Pinpoint the cell where the given text exists, returning its (x, y) midpoint coordinate. 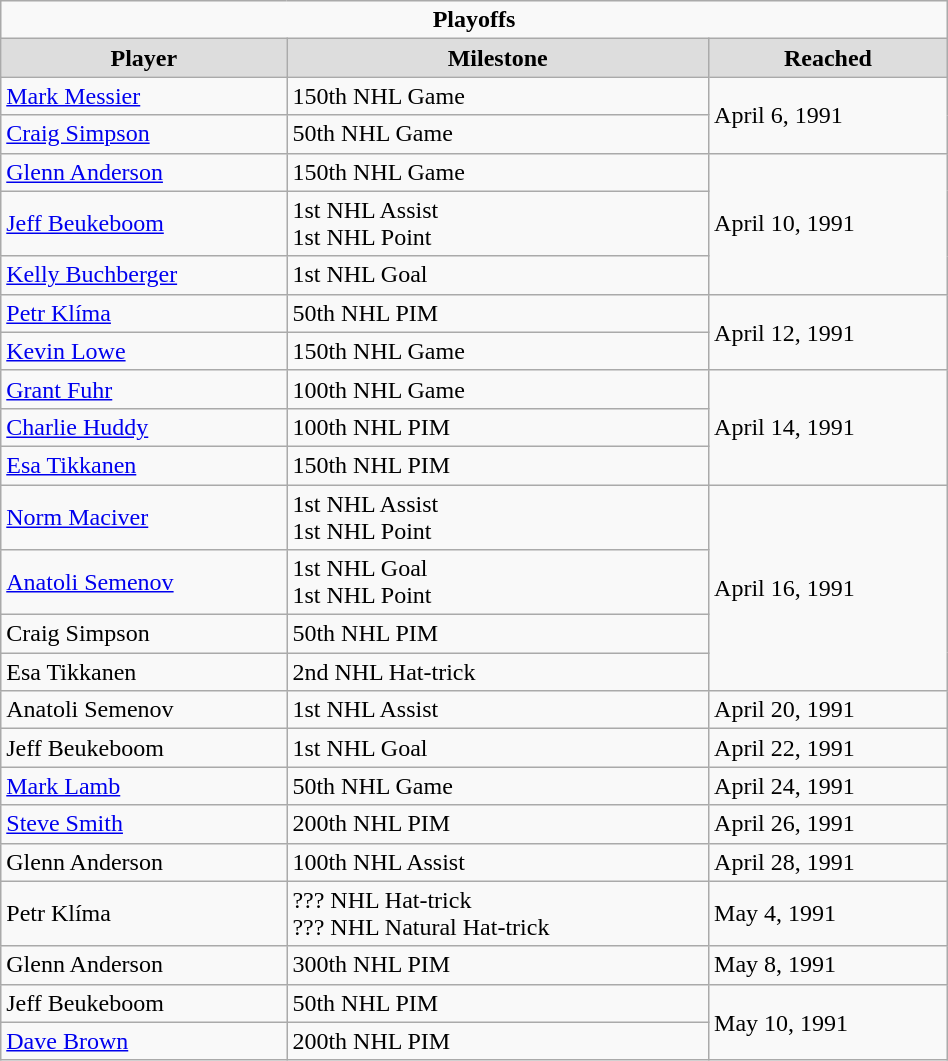
Norm Maciver (144, 516)
Player (144, 58)
1st NHL Goal1st NHL Point (498, 582)
May 10, 1991 (828, 1022)
April 14, 1991 (828, 427)
Kevin Lowe (144, 351)
April 28, 1991 (828, 862)
April 24, 1991 (828, 786)
Playoffs (474, 20)
2nd NHL Hat-trick (498, 672)
Milestone (498, 58)
April 10, 1991 (828, 224)
May 4, 1991 (828, 914)
100th NHL Game (498, 389)
Dave Brown (144, 1041)
April 20, 1991 (828, 710)
300th NHL PIM (498, 965)
April 12, 1991 (828, 332)
Charlie Huddy (144, 427)
100th NHL Assist (498, 862)
150th NHL PIM (498, 465)
April 22, 1991 (828, 748)
May 8, 1991 (828, 965)
Mark Messier (144, 96)
Steve Smith (144, 824)
April 6, 1991 (828, 115)
Grant Fuhr (144, 389)
1st NHL Assist (498, 710)
Kelly Buchberger (144, 275)
??? NHL Hat-trick??? NHL Natural Hat-trick (498, 914)
April 26, 1991 (828, 824)
100th NHL PIM (498, 427)
April 16, 1991 (828, 587)
Reached (828, 58)
Mark Lamb (144, 786)
